Determine the [X, Y] coordinate at the center of the cell enclosing the given text.  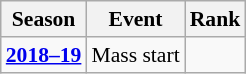
Event [135, 19]
Rank [216, 19]
Mass start [135, 55]
2018–19 [44, 55]
Season [44, 19]
